Provide the [x, y] coordinate of the cell's center where the given text is located.  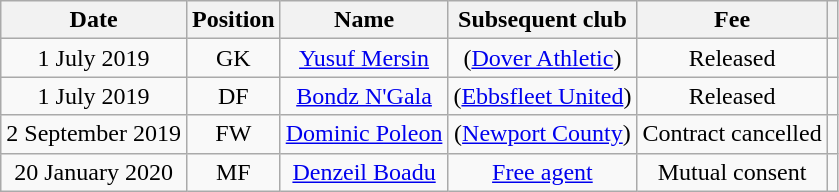
GK [233, 58]
Yusuf Mersin [364, 58]
(Ebbsfleet United) [542, 96]
(Dover Athletic) [542, 58]
2 September 2019 [94, 134]
FW [233, 134]
MF [233, 172]
Mutual consent [732, 172]
Dominic Poleon [364, 134]
Fee [732, 20]
Date [94, 20]
Bondz N'Gala [364, 96]
Position [233, 20]
Contract cancelled [732, 134]
Name [364, 20]
DF [233, 96]
20 January 2020 [94, 172]
Free agent [542, 172]
Denzeil Boadu [364, 172]
Subsequent club [542, 20]
(Newport County) [542, 134]
